Return (x, y) of the center of cell containing provided text 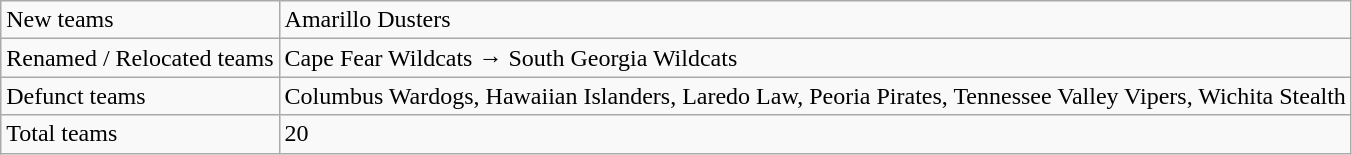
Defunct teams (140, 96)
Amarillo Dusters (815, 20)
Renamed / Relocated teams (140, 58)
Columbus Wardogs, Hawaiian Islanders, Laredo Law, Peoria Pirates, Tennessee Valley Vipers, Wichita Stealth (815, 96)
New teams (140, 20)
Cape Fear Wildcats → South Georgia Wildcats (815, 58)
Total teams (140, 134)
20 (815, 134)
